Return [X, Y] of the center of cell containing provided text 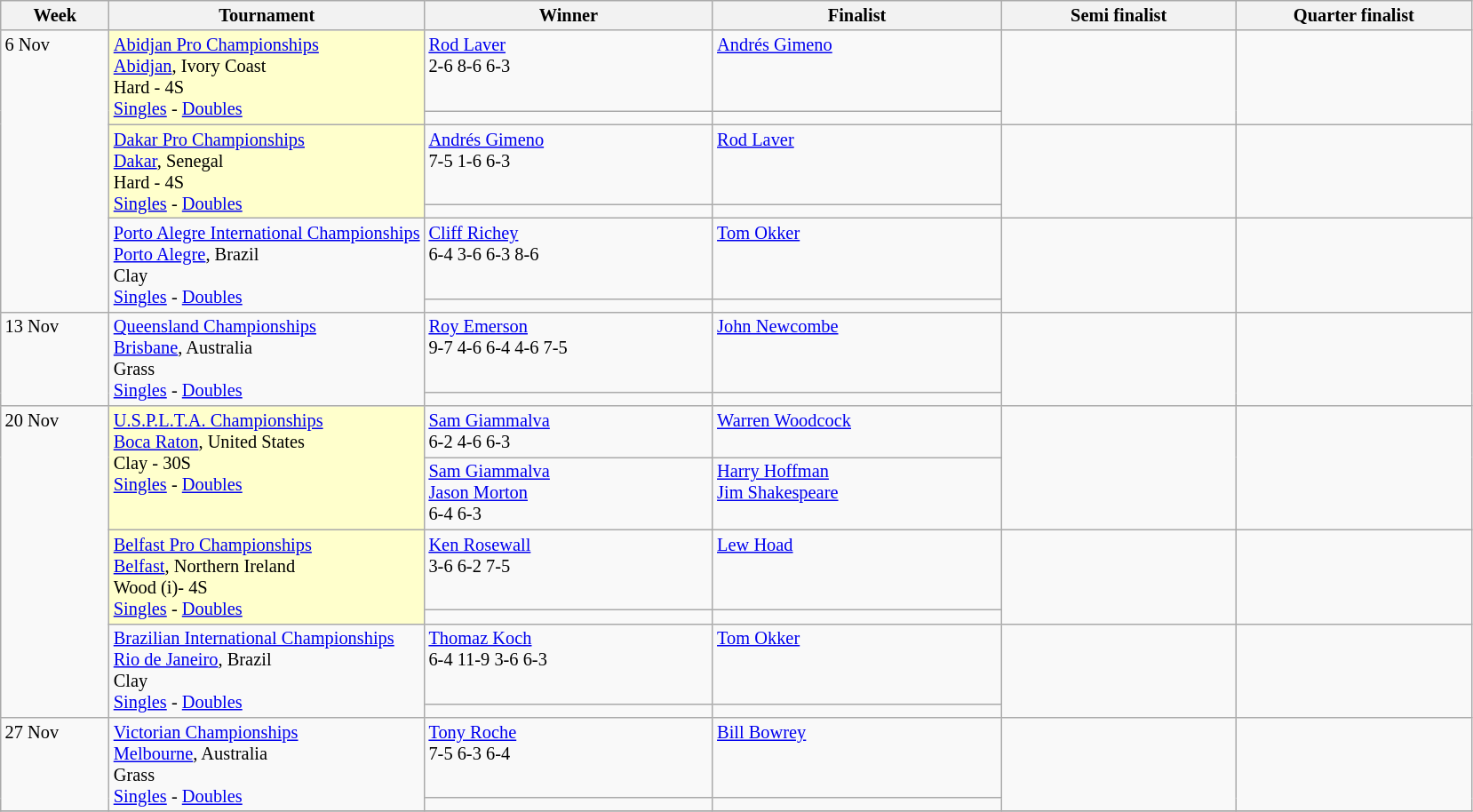
Tony Roche7-5 6-3 6-4 [569, 757]
Brazilian International ChampionshipsRio de Janeiro, BrazilClay Singles - Doubles [267, 671]
Queensland ChampionshipsBrisbane, AustraliaGrassSingles - Doubles [267, 359]
Porto Alegre International Championships Porto Alegre, Brazil Clay Singles - Doubles [267, 265]
13 Nov [55, 359]
Semi finalist [1119, 15]
Harry Hoffman Jim Shakespeare [856, 493]
Quarter finalist [1354, 15]
Sam Giammalva6-2 4-6 6-3 [569, 432]
U.S.P.L.T.A. ChampionshipsBoca Raton, United StatesClay - 30SSingles - Doubles [267, 467]
Tournament [267, 15]
John Newcombe [856, 352]
Winner [569, 15]
6 Nov [55, 171]
Lew Hoad [856, 569]
Warren Woodcock [856, 432]
Andrés Gimeno7-5 1-6 6-3 [569, 164]
Andrés Gimeno [856, 70]
27 Nov [55, 764]
Week [55, 15]
Roy Emerson9-7 4-6 6-4 4-6 7-5 [569, 352]
Abidjan Pro Championships Abidjan, Ivory CoastHard - 4SSingles - Doubles [267, 77]
Finalist [856, 15]
Bill Bowrey [856, 757]
Victorian ChampionshipsMelbourne, Australia Grass Singles - Doubles [267, 764]
Ken Rosewall3-6 6-2 7-5 [569, 569]
20 Nov [55, 561]
Rod Laver [856, 164]
Thomaz Koch6-4 11-9 3-6 6-3 [569, 664]
Cliff Richey6-4 3-6 6-3 8-6 [569, 258]
Dakar Pro ChampionshipsDakar, SenegalHard - 4SSingles - Doubles [267, 171]
Belfast Pro ChampionshipsBelfast, Northern IrelandWood (i)- 4SSingles - Doubles [267, 577]
Sam Giammalva Jason Morton6-4 6-3 [569, 493]
Rod Laver2-6 8-6 6-3 [569, 70]
